From the cell containing the given text, extract its center point as [X, Y] coordinate. 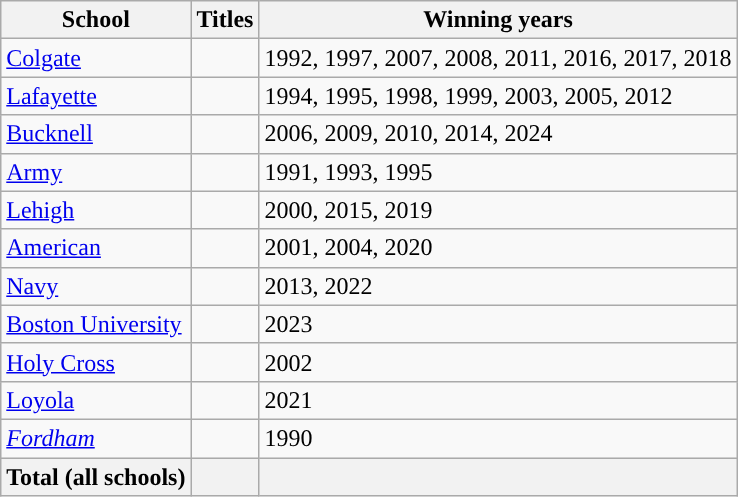
2002 [498, 362]
1992, 1997, 2007, 2008, 2011, 2016, 2017, 2018 [498, 58]
School [96, 20]
Lehigh [96, 210]
Boston University [96, 324]
1990 [498, 438]
2001, 2004, 2020 [498, 248]
2000, 2015, 2019 [498, 210]
Army [96, 172]
2023 [498, 324]
Bucknell [96, 134]
Lafayette [96, 96]
American [96, 248]
Loyola [96, 400]
Titles [225, 20]
Holy Cross [96, 362]
1991, 1993, 1995 [498, 172]
Winning years [498, 20]
Colgate [96, 58]
Total (all schools) [96, 477]
2013, 2022 [498, 286]
Fordham [96, 438]
Navy [96, 286]
2006, 2009, 2010, 2014, 2024 [498, 134]
2021 [498, 400]
1994, 1995, 1998, 1999, 2003, 2005, 2012 [498, 96]
